From the cell containing the given text, extract its center point as (x, y) coordinate. 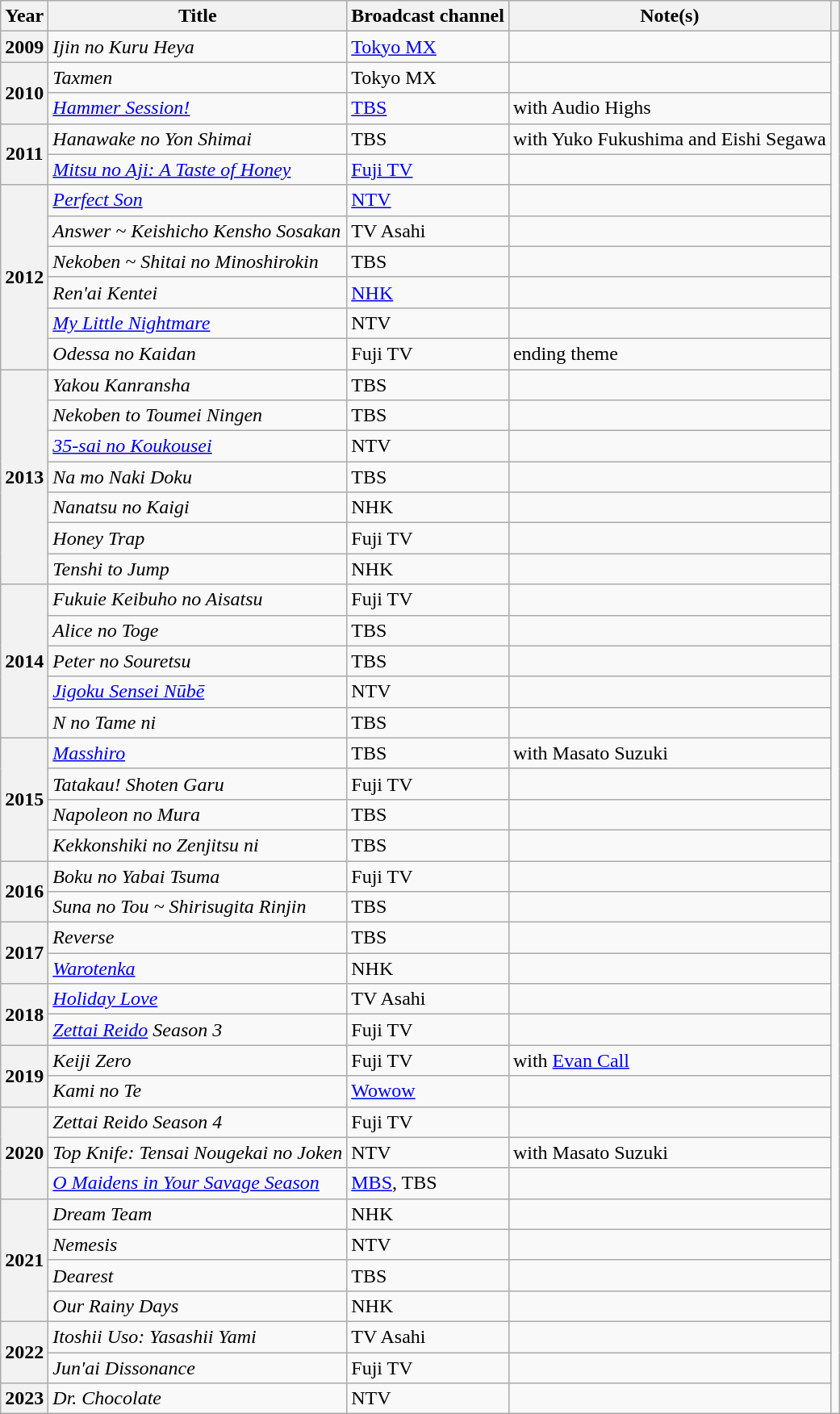
Year (24, 16)
Broadcast channel (428, 16)
2010 (24, 93)
with Yuko Fukushima and Eishi Segawa (670, 139)
Honey Trap (198, 538)
Na mo Naki Doku (198, 477)
Odessa no Kaidan (198, 353)
Nemesis (198, 1245)
Holiday Love (198, 999)
2020 (24, 1153)
Title (198, 16)
Hanawake no Yon Shimai (198, 139)
with Audio Highs (670, 108)
Alice no Toge (198, 630)
Boku no Yabai Tsuma (198, 876)
2015 (24, 799)
2022 (24, 1352)
Dream Team (198, 1214)
Nekoben ~ Shitai no Minoshirokin (198, 261)
Kami no Te (198, 1091)
2021 (24, 1260)
Our Rainy Days (198, 1306)
2023 (24, 1399)
2011 (24, 154)
Jigoku Sensei Nūbē (198, 692)
MBS, TBS (428, 1183)
Ren'ai Kentei (198, 292)
Peter no Souretsu (198, 661)
Top Knife: Tensai Nougekai no Joken (198, 1153)
Tatakau! Shoten Garu (198, 784)
with Evan Call (670, 1060)
2016 (24, 891)
My Little Nightmare (198, 323)
2019 (24, 1076)
Taxmen (198, 77)
Reverse (198, 938)
Fukuie Keibuho no Aisatsu (198, 600)
Hammer Session! (198, 108)
35-sai no Koukousei (198, 446)
Masshiro (198, 753)
2009 (24, 47)
Warotenka (198, 968)
Nanatsu no Kaigi (198, 508)
Perfect Son (198, 200)
Tenshi to Jump (198, 569)
Suna no Tou ~ Shirisugita Rinjin (198, 907)
Wowow (428, 1091)
Itoshii Uso: Yasashii Yami (198, 1337)
2013 (24, 477)
Note(s) (670, 16)
2017 (24, 953)
Ijin no Kuru Heya (198, 47)
Jun'ai Dissonance (198, 1368)
Mitsu no Aji: A Taste of Honey (198, 169)
Kekkonshiki no Zenjitsu ni (198, 845)
Dearest (198, 1275)
Napoleon no Mura (198, 814)
2012 (24, 277)
Yakou Kanransha (198, 385)
ending theme (670, 353)
Zettai Reido Season 3 (198, 1030)
N no Tame ni (198, 722)
Answer ~ Keishicho Kensho Sosakan (198, 231)
Dr. Chocolate (198, 1399)
O Maidens in Your Savage Season (198, 1183)
Zettai Reido Season 4 (198, 1122)
Keiji Zero (198, 1060)
2018 (24, 1014)
Nekoben to Toumei Ningen (198, 416)
2014 (24, 661)
